Pinpoint the cell where the given text exists, returning its (X, Y) midpoint coordinate. 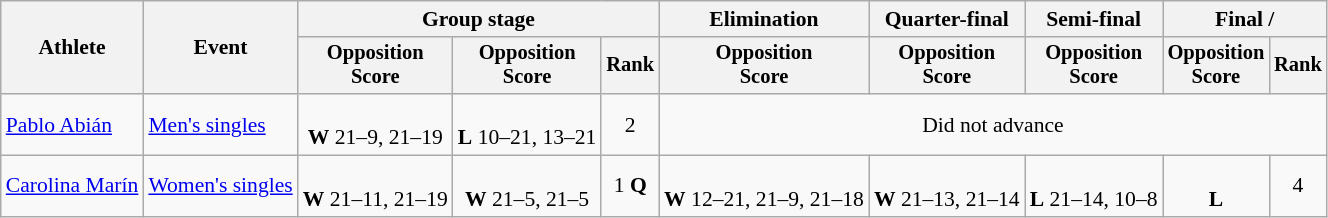
W 21–13, 21–14 (947, 186)
L (1216, 186)
1 Q (630, 186)
Did not advance (993, 124)
W 21–11, 21–19 (376, 186)
W 21–5, 21–5 (528, 186)
Quarter-final (947, 19)
4 (1298, 186)
Event (220, 48)
W 12–21, 21–9, 21–18 (764, 186)
Men's singles (220, 124)
Pablo Abián (72, 124)
Women's singles (220, 186)
Carolina Marín (72, 186)
Semi-final (1094, 19)
2 (630, 124)
Elimination (764, 19)
L 10–21, 13–21 (528, 124)
Group stage (478, 19)
Athlete (72, 48)
L 21–14, 10–8 (1094, 186)
W 21–9, 21–19 (376, 124)
Final / (1245, 19)
